Identify which cell holds the provided text, then report its [x, y] central coordinate. 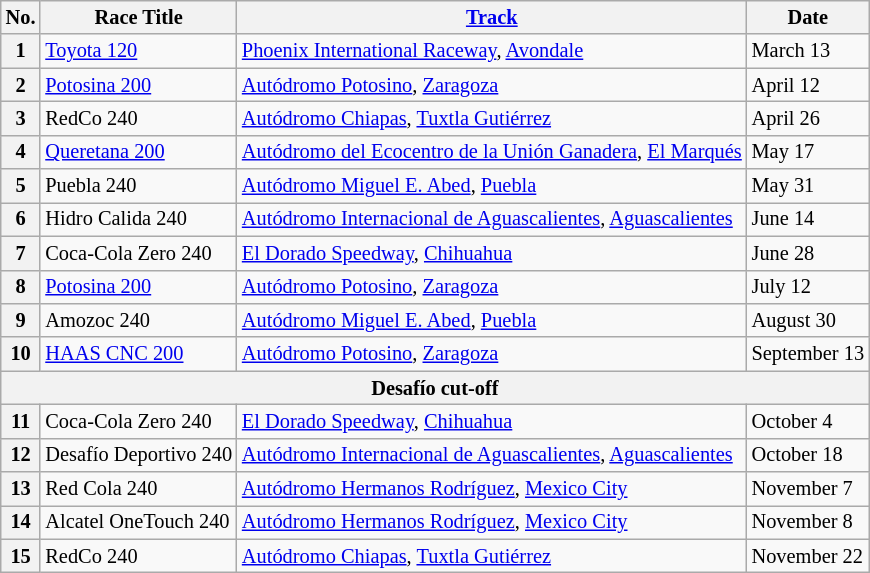
March 13 [808, 51]
May 31 [808, 186]
Alcatel OneTouch 240 [138, 522]
5 [21, 186]
Amozoc 240 [138, 320]
Desafío Deportivo 240 [138, 455]
August 30 [808, 320]
April 26 [808, 118]
11 [21, 421]
Puebla 240 [138, 186]
Date [808, 17]
9 [21, 320]
6 [21, 219]
November 7 [808, 489]
Race Title [138, 17]
14 [21, 522]
3 [21, 118]
7 [21, 253]
1 [21, 51]
November 8 [808, 522]
13 [21, 489]
12 [21, 455]
15 [21, 556]
4 [21, 152]
Autódromo del Ecocentro de la Unión Ganadera, El Marqués [492, 152]
Desafío cut-off [435, 388]
September 13 [808, 354]
June 28 [808, 253]
November 22 [808, 556]
July 12 [808, 287]
June 14 [808, 219]
HAAS CNC 200 [138, 354]
10 [21, 354]
April 12 [808, 85]
8 [21, 287]
No. [21, 17]
Hidro Calida 240 [138, 219]
2 [21, 85]
October 18 [808, 455]
Phoenix International Raceway, Avondale [492, 51]
Track [492, 17]
Queretana 200 [138, 152]
October 4 [808, 421]
Red Cola 240 [138, 489]
May 17 [808, 152]
Toyota 120 [138, 51]
